Pinpoint the cell where the given text exists, returning its [X, Y] midpoint coordinate. 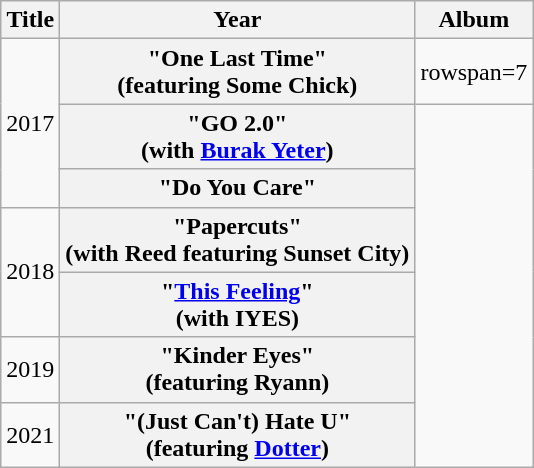
"(Just Can't) Hate U" (featuring Dotter) [238, 434]
Album [474, 20]
"This Feeling"(with IYES) [238, 304]
Title [30, 20]
"One Last Time"(featuring Some Chick) [238, 72]
2017 [30, 123]
"Do You Care" [238, 188]
2021 [30, 434]
"Papercuts"(with Reed featuring Sunset City) [238, 240]
2019 [30, 370]
rowspan=7 [474, 72]
"Kinder Eyes"(featuring Ryann) [238, 370]
2018 [30, 272]
Year [238, 20]
"GO 2.0"(with Burak Yeter) [238, 136]
